Scan for the cell matching the given text and deliver its [X, Y] coordinate at center. 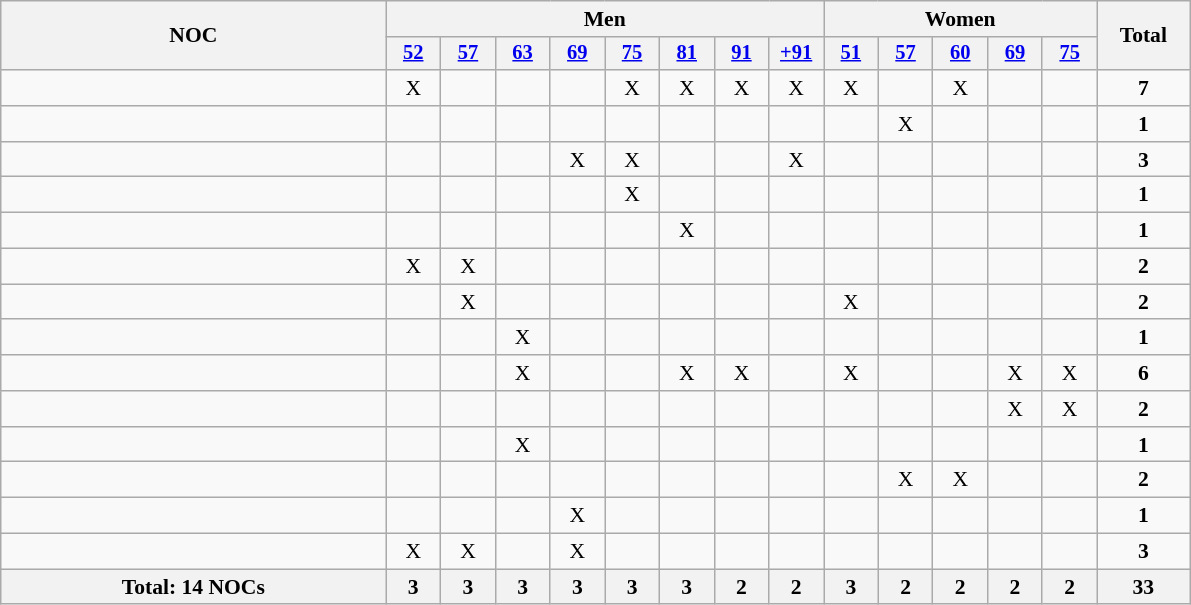
Total [1144, 36]
52 [414, 54]
+91 [796, 54]
Men [605, 19]
60 [960, 54]
NOC [194, 36]
63 [522, 54]
91 [742, 54]
81 [686, 54]
7 [1144, 88]
Women [961, 19]
33 [1144, 587]
Total: 14 NOCs [194, 587]
6 [1144, 373]
51 [852, 54]
